Search for the cell housing the specified text and yield its [X, Y] center coordinate. 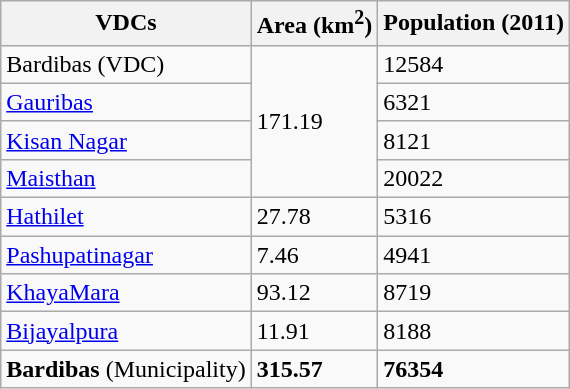
171.19 [314, 121]
KhayaMara [126, 293]
93.12 [314, 293]
Maisthan [126, 178]
4941 [474, 255]
8188 [474, 331]
Bardibas (Municipality) [126, 369]
Gauribas [126, 102]
20022 [474, 178]
Bardibas (VDC) [126, 64]
8121 [474, 140]
12584 [474, 64]
VDCs [126, 24]
76354 [474, 369]
6321 [474, 102]
Pashupatinagar [126, 255]
7.46 [314, 255]
315.57 [314, 369]
8719 [474, 293]
Hathilet [126, 217]
5316 [474, 217]
11.91 [314, 331]
27.78 [314, 217]
Kisan Nagar [126, 140]
Bijayalpura [126, 331]
Population (2011) [474, 24]
Area (km2) [314, 24]
